Output the [X, Y] coordinate of the center of the cell containing the given text.  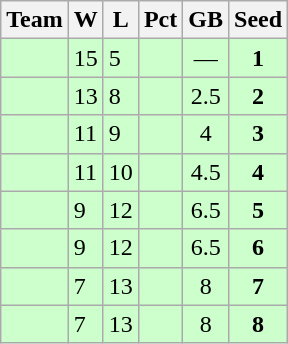
6 [258, 248]
2 [258, 96]
4.5 [206, 172]
1 [258, 58]
W [86, 20]
2.5 [206, 96]
GB [206, 20]
Team [35, 20]
L [120, 20]
15 [86, 58]
Seed [258, 20]
3 [258, 134]
10 [120, 172]
— [206, 58]
Pct [160, 20]
